Determine the (x, y) coordinate at the center of the cell enclosing the given text.  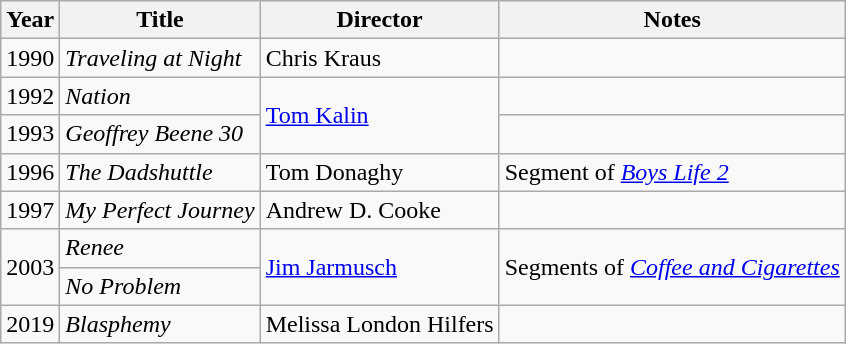
My Perfect Journey (160, 210)
Segments of Coffee and Cigarettes (672, 267)
The Dadshuttle (160, 172)
Nation (160, 96)
1992 (30, 96)
Renee (160, 248)
Melissa London Hilfers (380, 324)
1997 (30, 210)
Geoffrey Beene 30 (160, 134)
1990 (30, 58)
Chris Kraus (380, 58)
Tom Kalin (380, 115)
No Problem (160, 286)
2019 (30, 324)
1996 (30, 172)
2003 (30, 267)
Segment of Boys Life 2 (672, 172)
Year (30, 20)
Traveling at Night (160, 58)
1993 (30, 134)
Notes (672, 20)
Jim Jarmusch (380, 267)
Blasphemy (160, 324)
Title (160, 20)
Tom Donaghy (380, 172)
Director (380, 20)
Andrew D. Cooke (380, 210)
